Identify which cell holds the provided text, then report its [X, Y] central coordinate. 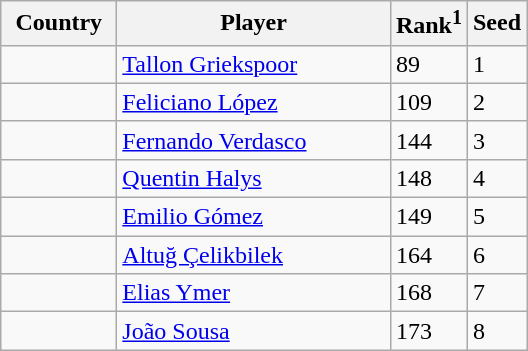
Quentin Halys [254, 178]
Tallon Griekspoor [254, 64]
João Sousa [254, 331]
89 [428, 64]
Altuğ Çelikbilek [254, 255]
5 [496, 217]
164 [428, 255]
2 [496, 102]
144 [428, 140]
Player [254, 24]
Elias Ymer [254, 293]
Rank1 [428, 24]
Feliciano López [254, 102]
Seed [496, 24]
7 [496, 293]
109 [428, 102]
1 [496, 64]
Fernando Verdasco [254, 140]
148 [428, 178]
173 [428, 331]
3 [496, 140]
168 [428, 293]
6 [496, 255]
Country [59, 24]
4 [496, 178]
Emilio Gómez [254, 217]
8 [496, 331]
149 [428, 217]
